Locate the cell with the specified text and output its [X, Y] center coordinate. 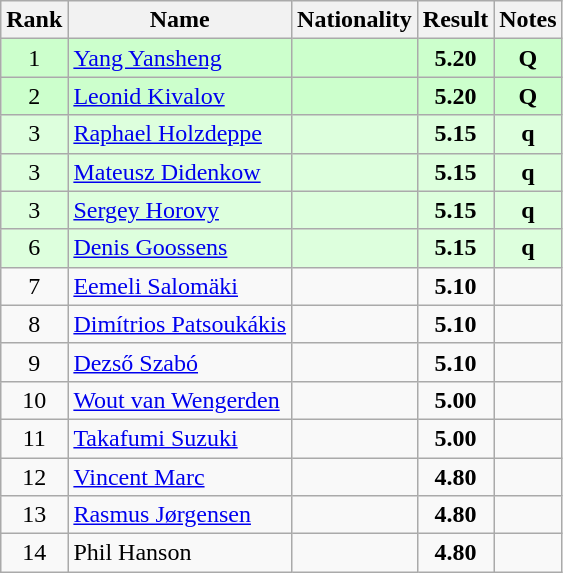
Result [455, 20]
Dezső Szabó [180, 362]
Rank [34, 20]
12 [34, 477]
11 [34, 438]
Phil Hanson [180, 553]
14 [34, 553]
1 [34, 58]
Notes [528, 20]
9 [34, 362]
Denis Goossens [180, 248]
Sergey Horovy [180, 210]
Wout van Wengerden [180, 400]
2 [34, 96]
10 [34, 400]
13 [34, 515]
Raphael Holzdeppe [180, 134]
Name [180, 20]
Leonid Kivalov [180, 96]
Yang Yansheng [180, 58]
7 [34, 286]
Rasmus Jørgensen [180, 515]
Eemeli Salomäki [180, 286]
8 [34, 324]
Mateusz Didenkow [180, 172]
Takafumi Suzuki [180, 438]
Vincent Marc [180, 477]
Nationality [355, 20]
6 [34, 248]
Dimítrios Patsoukákis [180, 324]
